Return the [X, Y] coordinate for the center point of the cell that contains the specified text.  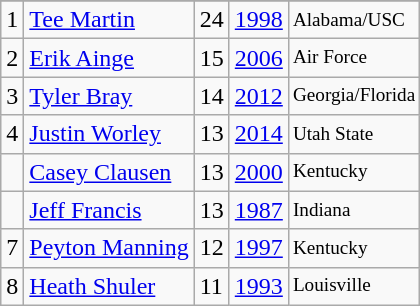
Louisville [354, 286]
2014 [258, 134]
2012 [258, 96]
1987 [258, 210]
14 [212, 96]
1998 [258, 20]
Justin Worley [109, 134]
2000 [258, 172]
24 [212, 20]
Alabama/USC [354, 20]
Casey Clausen [109, 172]
Air Force [354, 58]
3 [12, 96]
Heath Shuler [109, 286]
1997 [258, 248]
11 [212, 286]
Peyton Manning [109, 248]
4 [12, 134]
Tyler Bray [109, 96]
15 [212, 58]
8 [12, 286]
2 [12, 58]
1 [12, 20]
Utah State [354, 134]
2006 [258, 58]
7 [12, 248]
12 [212, 248]
Erik Ainge [109, 58]
Indiana [354, 210]
Jeff Francis [109, 210]
Tee Martin [109, 20]
Georgia/Florida [354, 96]
1993 [258, 286]
